Locate the cell with the specified text and output its [X, Y] center coordinate. 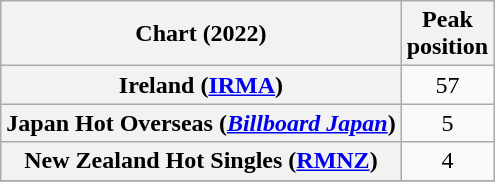
Japan Hot Overseas (Billboard Japan) [201, 123]
New Zealand Hot Singles (RMNZ) [201, 161]
Ireland (IRMA) [201, 85]
4 [447, 161]
57 [447, 85]
5 [447, 123]
Peakposition [447, 34]
Chart (2022) [201, 34]
